Return [x, y] of the center of cell containing provided text 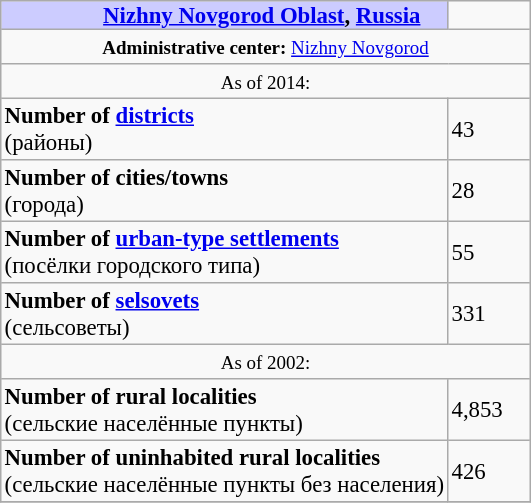
As of 2002: [266, 361]
As of 2014: [266, 81]
426 [489, 471]
Administrative center: Nizhny Novgorod [266, 46]
Number of selsovets(сельсоветы) [224, 314]
Number of rural localities(сельские населённые пункты) [224, 410]
55 [489, 252]
Number of districts(районы) [224, 129]
Number of cities/towns(города) [224, 191]
Number of uninhabited rural localities(сельские населённые пункты без населения) [224, 471]
43 [489, 129]
Nizhny Novgorod Oblast, Russia [224, 15]
28 [489, 191]
Number of urban-type settlements(посёлки городского типа) [224, 252]
331 [489, 314]
4,853 [489, 410]
